Find where the given text appears and provide that cell's center as (x, y) coordinate. 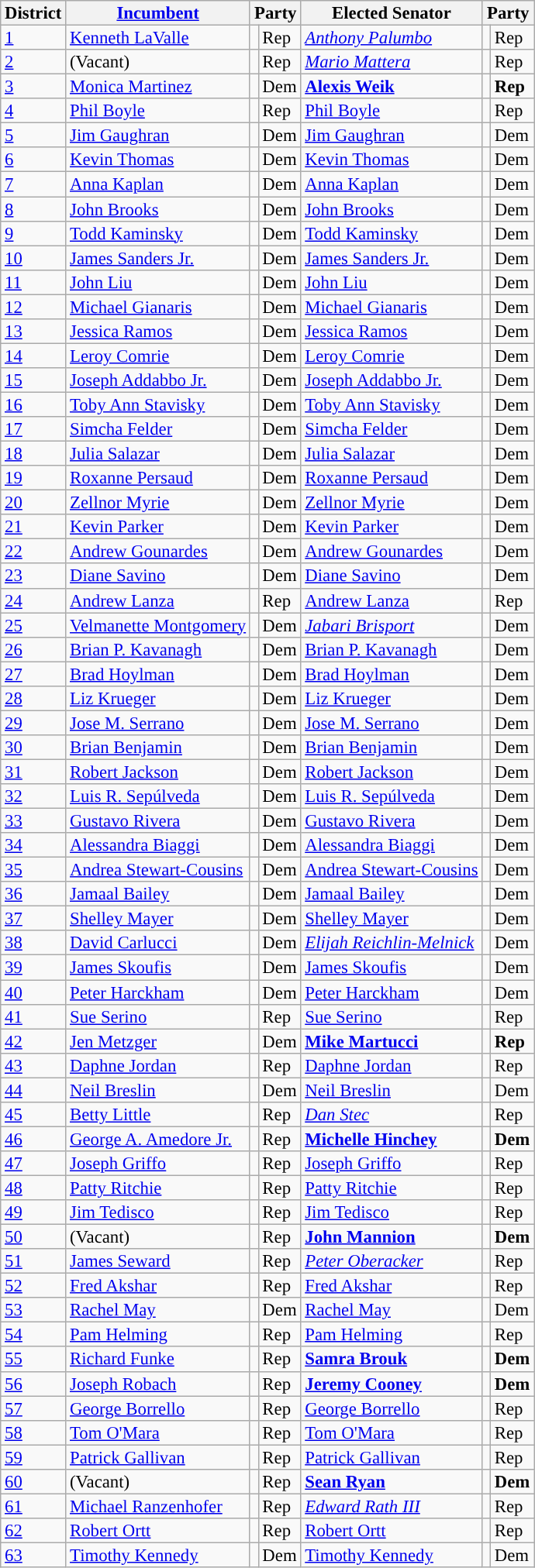
54 (33, 1335)
36 (33, 894)
4 (33, 111)
Richard Funke (158, 1360)
49 (33, 1212)
6 (33, 160)
Jen Metzger (158, 1041)
9 (33, 233)
Mario Mattera (392, 62)
31 (33, 772)
50 (33, 1237)
24 (33, 600)
33 (33, 821)
12 (33, 307)
34 (33, 845)
Joseph Robach (158, 1384)
19 (33, 478)
8 (33, 209)
22 (33, 552)
17 (33, 429)
John Mannion (392, 1237)
48 (33, 1188)
21 (33, 527)
26 (33, 649)
James Seward (158, 1261)
George A. Amedore Jr. (158, 1139)
41 (33, 1016)
37 (33, 919)
35 (33, 870)
59 (33, 1457)
1 (33, 38)
Kenneth LaValle (158, 38)
Dan Stec (392, 1115)
28 (33, 699)
Jabari Brisport (392, 625)
43 (33, 1065)
2 (33, 62)
44 (33, 1090)
Incumbent (158, 13)
29 (33, 723)
60 (33, 1482)
7 (33, 184)
13 (33, 332)
David Carlucci (158, 944)
30 (33, 748)
53 (33, 1310)
3 (33, 87)
58 (33, 1432)
Sean Ryan (392, 1482)
Monica Martinez (158, 87)
16 (33, 404)
47 (33, 1164)
25 (33, 625)
11 (33, 282)
Peter Oberacker (392, 1261)
55 (33, 1360)
Mike Martucci (392, 1041)
57 (33, 1408)
Edward Rath III (392, 1506)
Anthony Palumbo (392, 38)
18 (33, 454)
61 (33, 1506)
40 (33, 992)
23 (33, 576)
39 (33, 968)
42 (33, 1041)
15 (33, 380)
Michael Ranzenhofer (158, 1506)
38 (33, 944)
46 (33, 1139)
Alexis Weik (392, 87)
Jeremy Cooney (392, 1384)
Samra Brouk (392, 1360)
63 (33, 1555)
5 (33, 136)
Elected Senator (392, 13)
Betty Little (158, 1115)
62 (33, 1531)
Velmanette Montgomery (158, 625)
District (33, 13)
20 (33, 503)
32 (33, 796)
45 (33, 1115)
14 (33, 356)
56 (33, 1384)
10 (33, 258)
52 (33, 1286)
27 (33, 674)
Michelle Hinchey (392, 1139)
Elijah Reichlin-Melnick (392, 944)
51 (33, 1261)
